Identify which cell holds the provided text, then report its [x, y] central coordinate. 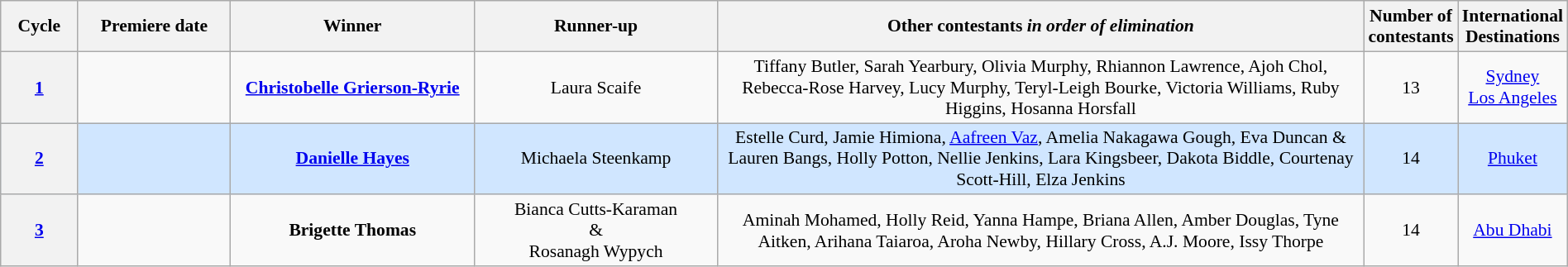
Phuket [1513, 159]
3 [40, 231]
2 [40, 159]
Cycle [40, 26]
Brigette Thomas [352, 231]
SydneyLos Angeles [1513, 88]
Abu Dhabi [1513, 231]
Danielle Hayes [352, 159]
Runner-up [596, 26]
Number of contestants [1411, 26]
Premiere date [154, 26]
13 [1411, 88]
Bianca Cutts-Karaman& Rosanagh Wypych [596, 231]
Other contestants in order of elimination [1040, 26]
Winner [352, 26]
Michaela Steenkamp [596, 159]
Laura Scaife [596, 88]
Christobelle Grierson-Ryrie [352, 88]
International Destinations [1513, 26]
1 [40, 88]
